Extract the [x, y] coordinate from the center of the cell holding the provided text.  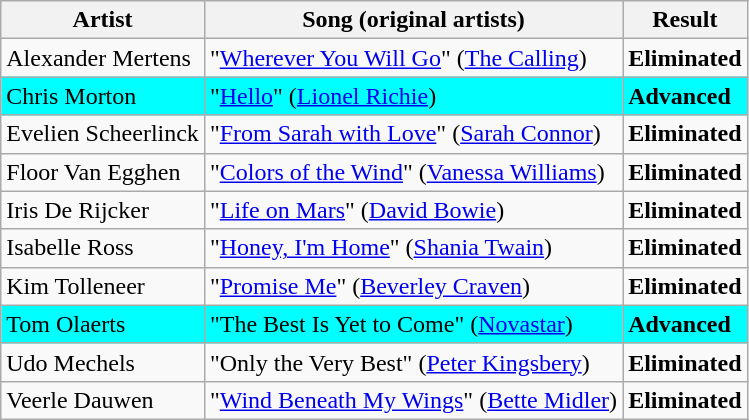
Chris Morton [103, 96]
Udo Mechels [103, 362]
Kim Tolleneer [103, 286]
Artist [103, 20]
"Hello" (Lionel Richie) [413, 96]
"Wind Beneath My Wings" (Bette Midler) [413, 400]
Tom Olaerts [103, 324]
Result [685, 20]
"Life on Mars" (David Bowie) [413, 210]
"Promise Me" (Beverley Craven) [413, 286]
"Only the Very Best" (Peter Kingsbery) [413, 362]
Iris De Rijcker [103, 210]
Song (original artists) [413, 20]
"From Sarah with Love" (Sarah Connor) [413, 134]
"Colors of the Wind" (Vanessa Williams) [413, 172]
"Wherever You Will Go" (The Calling) [413, 58]
Floor Van Egghen [103, 172]
"The Best Is Yet to Come" (Novastar) [413, 324]
Isabelle Ross [103, 248]
"Honey, I'm Home" (Shania Twain) [413, 248]
Evelien Scheerlinck [103, 134]
Alexander Mertens [103, 58]
Veerle Dauwen [103, 400]
